Identify which cell holds the provided text, then report its [x, y] central coordinate. 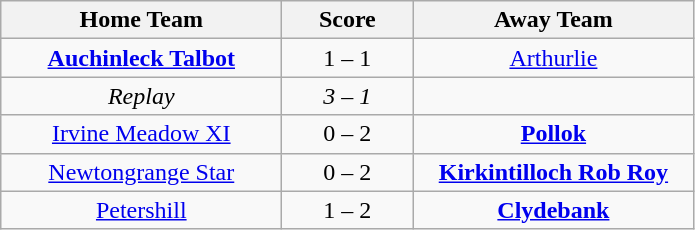
Arthurlie [554, 58]
Replay [142, 96]
Petershill [142, 210]
1 – 2 [348, 210]
Newtongrange Star [142, 172]
Auchinleck Talbot [142, 58]
Kirkintilloch Rob Roy [554, 172]
Clydebank [554, 210]
Home Team [142, 20]
Irvine Meadow XI [142, 134]
3 – 1 [348, 96]
Score [348, 20]
Pollok [554, 134]
Away Team [554, 20]
1 – 1 [348, 58]
